Search for the cell housing the specified text and yield its (x, y) center coordinate. 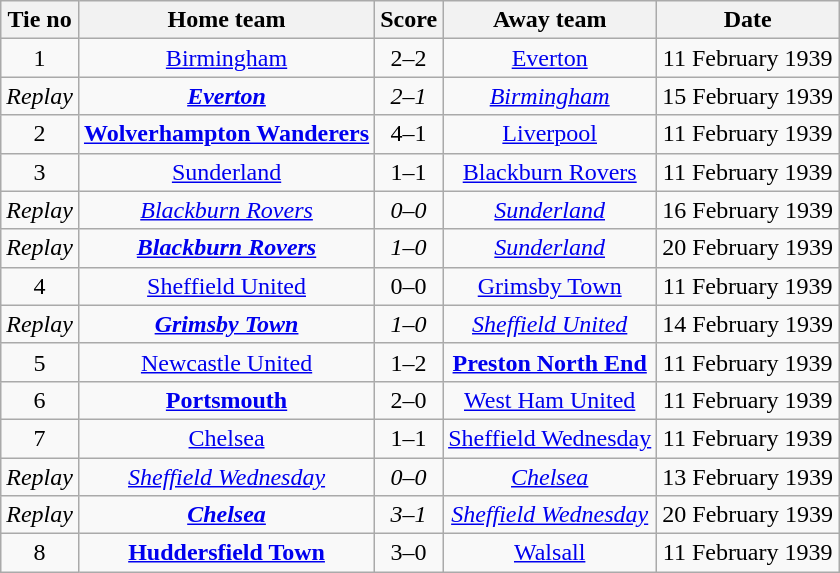
Newcastle United (226, 362)
2–1 (409, 96)
2–2 (409, 58)
Wolverhampton Wanderers (226, 134)
15 February 1939 (748, 96)
West Ham United (550, 400)
16 February 1939 (748, 210)
5 (40, 362)
Portsmouth (226, 400)
Huddersfield Town (226, 553)
3–1 (409, 515)
Liverpool (550, 134)
2–0 (409, 400)
13 February 1939 (748, 477)
1 (40, 58)
8 (40, 553)
Score (409, 20)
Walsall (550, 553)
Tie no (40, 20)
Date (748, 20)
4–1 (409, 134)
1–2 (409, 362)
14 February 1939 (748, 324)
2 (40, 134)
3 (40, 172)
Home team (226, 20)
Away team (550, 20)
3–0 (409, 553)
6 (40, 400)
Preston North End (550, 362)
7 (40, 438)
4 (40, 286)
